Determine the [X, Y] coordinate at the center of the cell enclosing the given text.  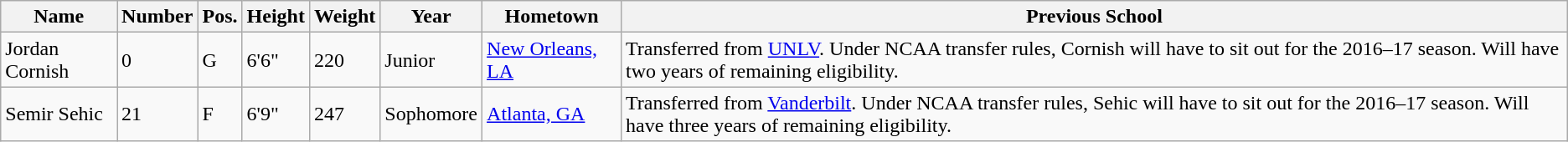
F [219, 114]
Junior [431, 60]
220 [344, 60]
Height [276, 17]
Hometown [552, 17]
Number [157, 17]
Weight [344, 17]
21 [157, 114]
6'6" [276, 60]
Jordan Cornish [59, 60]
Pos. [219, 17]
Year [431, 17]
Previous School [1094, 17]
Sophomore [431, 114]
Transferred from UNLV. Under NCAA transfer rules, Cornish will have to sit out for the 2016–17 season. Will have two years of remaining eligibility. [1094, 60]
247 [344, 114]
G [219, 60]
New Orleans, LA [552, 60]
6'9" [276, 114]
Semir Sehic [59, 114]
Name [59, 17]
Atlanta, GA [552, 114]
0 [157, 60]
